Search for the cell housing the specified text and yield its (x, y) center coordinate. 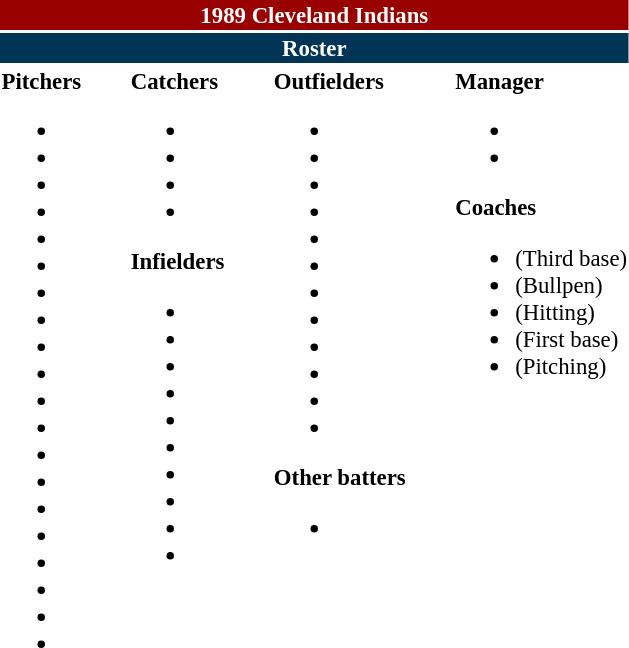
1989 Cleveland Indians (314, 15)
Roster (314, 48)
